Scan for the cell matching the given text and deliver its (x, y) coordinate at center. 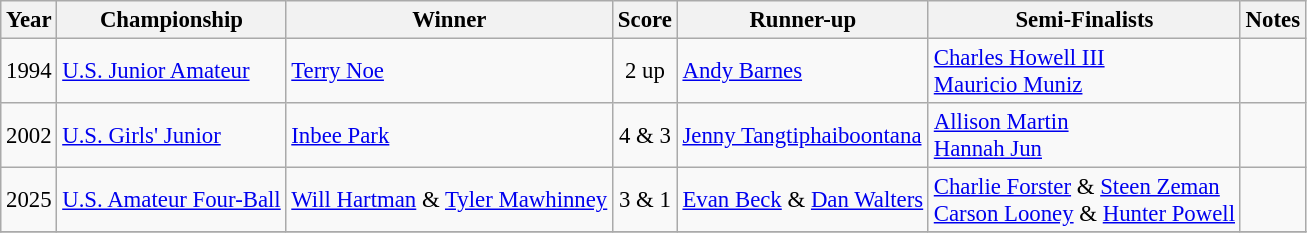
1994 (29, 72)
Will Hartman & Tyler Mawhinney (450, 200)
Allison Martin Hannah Jun (1084, 136)
Championship (172, 20)
Runner-up (802, 20)
U.S. Junior Amateur (172, 72)
Charlie Forster & Steen Zeman Carson Looney & Hunter Powell (1084, 200)
Notes (1272, 20)
Semi-Finalists (1084, 20)
U.S. Girls' Junior (172, 136)
Winner (450, 20)
Evan Beck & Dan Walters (802, 200)
Andy Barnes (802, 72)
U.S. Amateur Four-Ball (172, 200)
Terry Noe (450, 72)
2 up (646, 72)
2002 (29, 136)
Year (29, 20)
Jenny Tangtiphaiboontana (802, 136)
Inbee Park (450, 136)
Score (646, 20)
Charles Howell III Mauricio Muniz (1084, 72)
2025 (29, 200)
4 & 3 (646, 136)
3 & 1 (646, 200)
